Output the (x, y) coordinate of the center of the cell containing the given text.  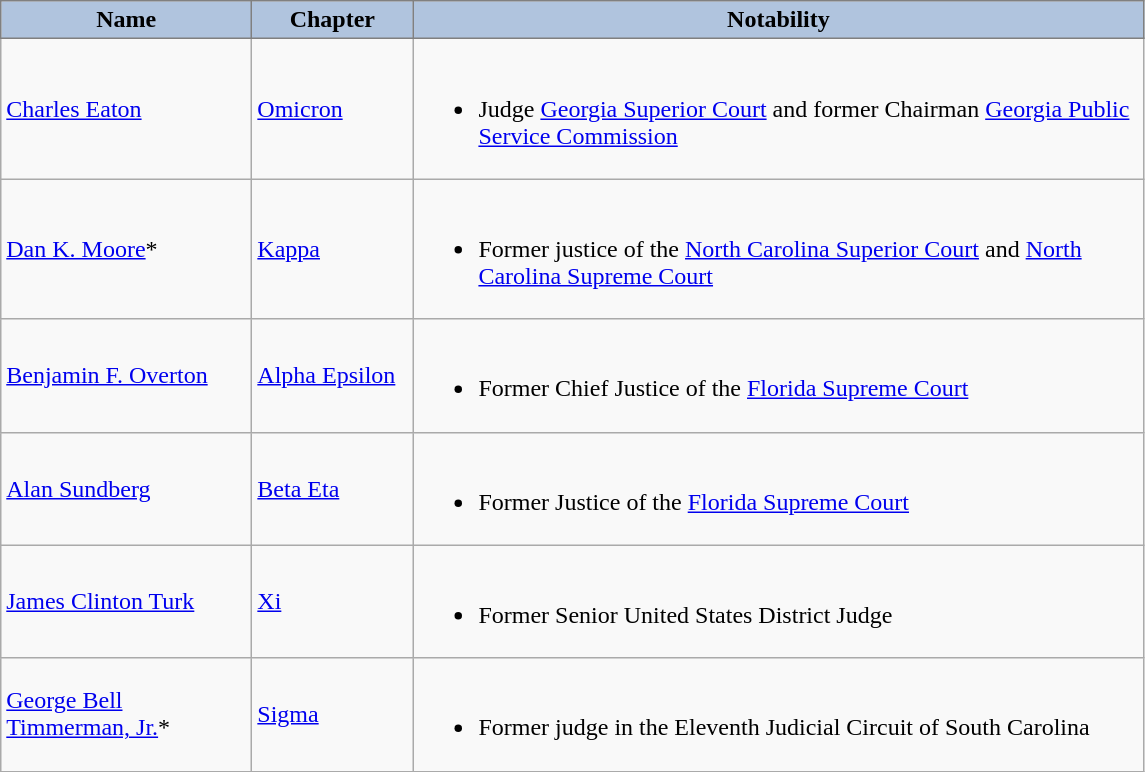
Charles Eaton (126, 109)
Name (126, 20)
Alpha Epsilon (332, 376)
Kappa (332, 249)
Former justice of the North Carolina Superior Court and North Carolina Supreme Court (778, 249)
Former Justice of the Florida Supreme Court (778, 488)
Alan Sundberg (126, 488)
George Bell Timmerman, Jr.* (126, 714)
Notability (778, 20)
Beta Eta (332, 488)
Omicron (332, 109)
Former Chief Justice of the Florida Supreme Court (778, 376)
James Clinton Turk (126, 602)
Judge Georgia Superior Court and former Chairman Georgia Public Service Commission (778, 109)
Xi (332, 602)
Sigma (332, 714)
Former Senior United States District Judge (778, 602)
Dan K. Moore* (126, 249)
Benjamin F. Overton (126, 376)
Chapter (332, 20)
Former judge in the Eleventh Judicial Circuit of South Carolina (778, 714)
